For the text-containing cell, return its midpoint in [X, Y] coordinate format. 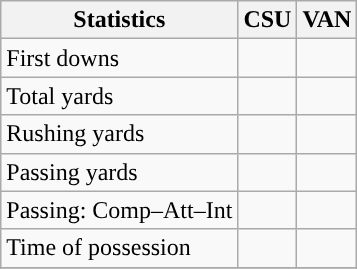
CSU [268, 20]
Time of possession [120, 248]
Passing: Comp–Att–Int [120, 210]
VAN [327, 20]
Statistics [120, 20]
Rushing yards [120, 134]
Passing yards [120, 172]
First downs [120, 58]
Total yards [120, 96]
